Determine the [X, Y] coordinate at the center of the cell enclosing the given text.  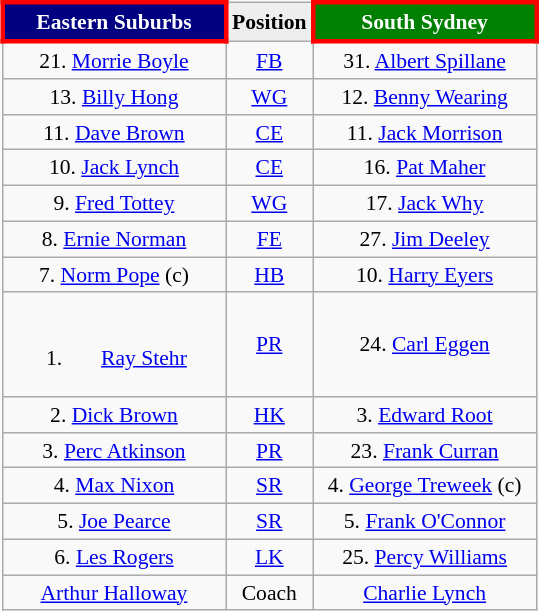
17. Jack Why [424, 203]
21. Morrie Boyle [114, 60]
4. Max Nixon [114, 486]
Eastern Suburbs [114, 22]
6. Les Rogers [114, 557]
4. George Treweek (c) [424, 486]
FB [270, 60]
Charlie Lynch [424, 593]
5. Joe Pearce [114, 522]
3. Perc Atkinson [114, 450]
2. Dick Brown [114, 415]
24. Carl Eggen [424, 344]
LK [270, 557]
13. Billy Hong [114, 97]
Arthur Halloway [114, 593]
South Sydney [424, 22]
10. Jack Lynch [114, 168]
3. Edward Root [424, 415]
Position [270, 22]
Coach [270, 593]
HK [270, 415]
9. Fred Tottey [114, 203]
11. Jack Morrison [424, 132]
FE [270, 239]
16. Pat Maher [424, 168]
Ray Stehr [114, 344]
25. Percy Williams [424, 557]
8. Ernie Norman [114, 239]
5. Frank O'Connor [424, 522]
10. Harry Eyers [424, 275]
27. Jim Deeley [424, 239]
7. Norm Pope (c) [114, 275]
23. Frank Curran [424, 450]
HB [270, 275]
11. Dave Brown [114, 132]
12. Benny Wearing [424, 97]
31. Albert Spillane [424, 60]
